Capture the cell that displays the provided text and extract its [x, y] central coordinate. 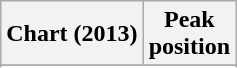
Chart (2013) [72, 34]
Peakposition [189, 34]
